Identify which cell holds the provided text, then report its [X, Y] central coordinate. 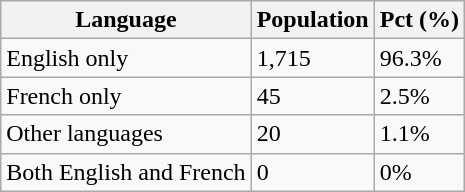
French only [126, 96]
1,715 [312, 58]
Other languages [126, 134]
Population [312, 20]
0 [312, 172]
20 [312, 134]
96.3% [419, 58]
45 [312, 96]
Both English and French [126, 172]
0% [419, 172]
English only [126, 58]
2.5% [419, 96]
Language [126, 20]
Pct (%) [419, 20]
1.1% [419, 134]
